Identify which cell holds the provided text, then report its [x, y] central coordinate. 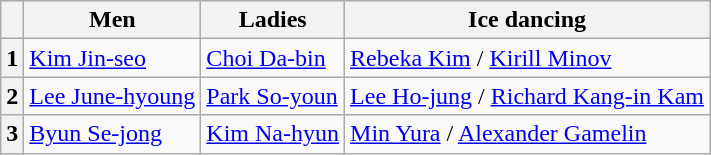
Rebeka Kim / Kirill Minov [528, 58]
Byun Se-jong [112, 134]
Choi Da-bin [273, 58]
Lee Ho-jung / Richard Kang-in Kam [528, 96]
Ladies [273, 20]
3 [12, 134]
Kim Na-hyun [273, 134]
Kim Jin-seo [112, 58]
Lee June-hyoung [112, 96]
2 [12, 96]
Ice dancing [528, 20]
1 [12, 58]
Men [112, 20]
Park So-youn [273, 96]
Min Yura / Alexander Gamelin [528, 134]
